Find where the given text appears and provide that cell's center as [x, y] coordinate. 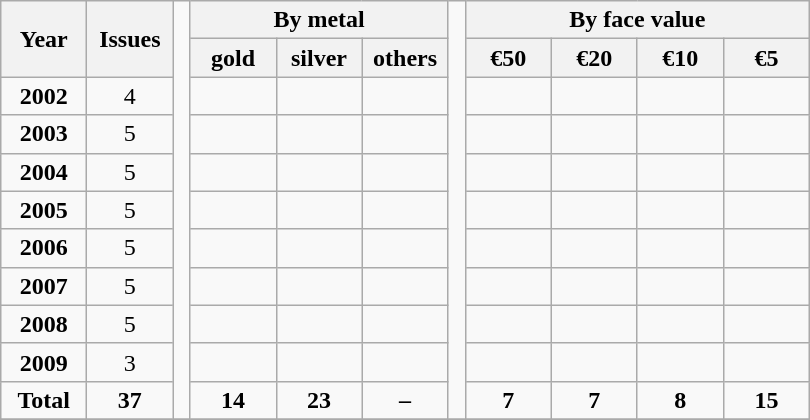
€20 [594, 58]
€5 [766, 58]
2007 [44, 286]
others [405, 58]
€10 [680, 58]
gold [233, 58]
By metal [319, 20]
silver [319, 58]
14 [233, 400]
37 [130, 400]
3 [130, 362]
4 [130, 96]
By face value [637, 20]
2006 [44, 248]
23 [319, 400]
Year [44, 39]
2003 [44, 134]
Issues [130, 39]
2005 [44, 210]
– [405, 400]
2008 [44, 324]
€50 [508, 58]
2004 [44, 172]
2009 [44, 362]
2002 [44, 96]
8 [680, 400]
Total [44, 400]
15 [766, 400]
